Pinpoint the cell where the given text exists, returning its (x, y) midpoint coordinate. 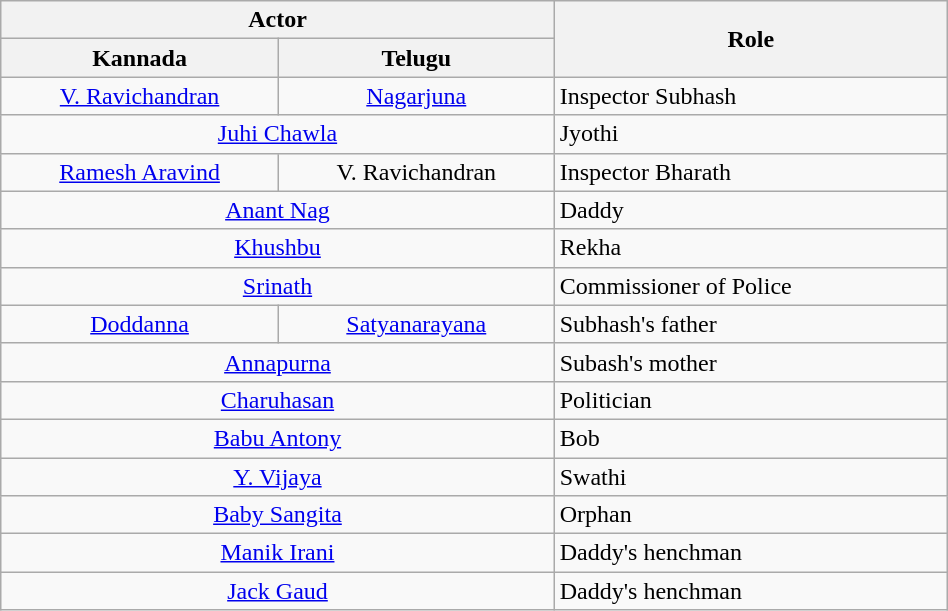
Subhash's father (750, 324)
Inspector Bharath (750, 172)
Commissioner of Police (750, 286)
Doddanna (140, 324)
Telugu (416, 58)
Anant Nag (278, 210)
Role (750, 39)
Y. Vijaya (278, 477)
Inspector Subhash (750, 96)
Srinath (278, 286)
Jyothi (750, 134)
Nagarjuna (416, 96)
Khushbu (278, 248)
Kannada (140, 58)
Politician (750, 400)
Jack Gaud (278, 591)
Satyanarayana (416, 324)
Subash's mother (750, 362)
Orphan (750, 515)
Annapurna (278, 362)
Babu Antony (278, 438)
Daddy (750, 210)
Swathi (750, 477)
Bob (750, 438)
Charuhasan (278, 400)
Juhi Chawla (278, 134)
Rekha (750, 248)
Manik Irani (278, 553)
Ramesh Aravind (140, 172)
Baby Sangita (278, 515)
Actor (278, 20)
